Find where the given text appears and provide that cell's center as (x, y) coordinate. 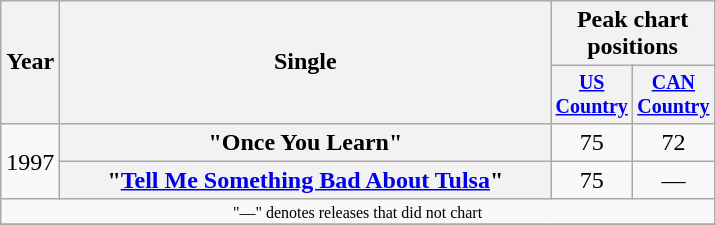
CAN Country (674, 94)
"—" denotes releases that did not chart (358, 211)
"Once You Learn" (306, 142)
72 (674, 142)
Year (30, 62)
"Tell Me Something Bad About Tulsa" (306, 180)
Peak chartpositions (632, 34)
Single (306, 62)
US Country (592, 94)
1997 (30, 161)
— (674, 180)
